Output the [X, Y] coordinate of the center of the cell containing the given text.  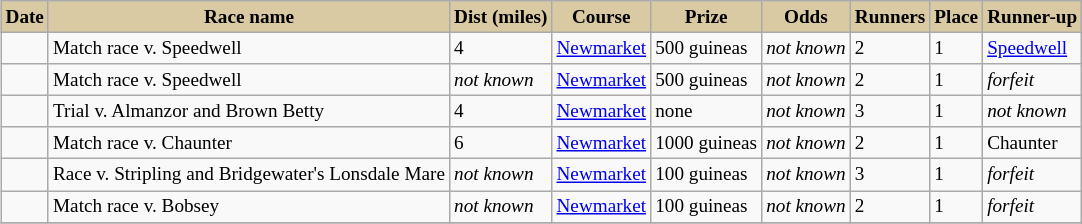
Match race v. Chaunter [248, 143]
Runner-up [1032, 17]
Prize [706, 17]
Dist (miles) [500, 17]
Speedwell [1032, 48]
Race v. Stripling and Bridgewater's Lonsdale Mare [248, 175]
Trial v. Almanzor and Brown Betty [248, 111]
1000 guineas [706, 143]
Course [602, 17]
none [706, 111]
Chaunter [1032, 143]
6 [500, 143]
Race name [248, 17]
Odds [806, 17]
Runners [890, 17]
Place [956, 17]
Match race v. Bobsey [248, 206]
Date [25, 17]
